Pinpoint the cell where the given text exists, returning its [x, y] midpoint coordinate. 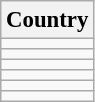
Country [48, 20]
